Provide the (x, y) coordinate of the cell's center where the given text is located.  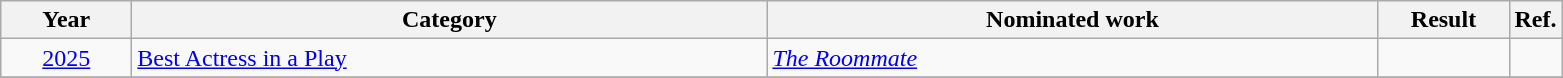
The Roommate (1072, 58)
Category (450, 20)
Best Actress in a Play (450, 58)
Ref. (1536, 20)
Year (66, 20)
Result (1444, 20)
2025 (66, 58)
Nominated work (1072, 20)
